Output the [x, y] coordinate of the center of the cell containing the given text.  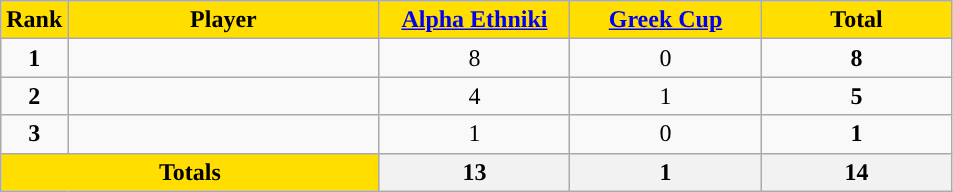
Total [856, 20]
Player [224, 20]
Rank [34, 20]
14 [856, 172]
Totals [190, 172]
3 [34, 134]
5 [856, 96]
Greek Cup [666, 20]
4 [474, 96]
Alpha Ethniki [474, 20]
2 [34, 96]
13 [474, 172]
